Locate the cell with the specified text and output its [X, Y] center coordinate. 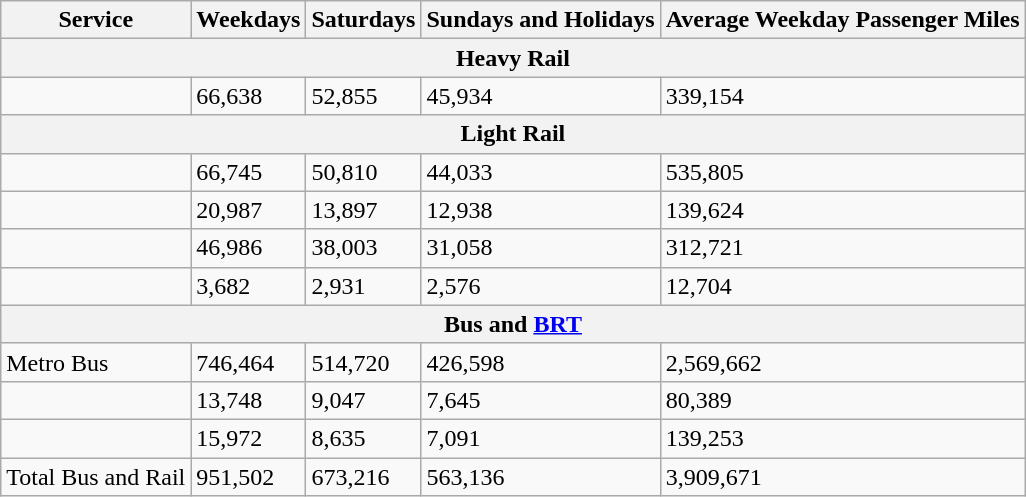
20,987 [248, 210]
46,986 [248, 248]
2,931 [364, 286]
Heavy Rail [513, 58]
426,598 [540, 362]
45,934 [540, 96]
Light Rail [513, 134]
15,972 [248, 438]
7,645 [540, 400]
139,253 [842, 438]
673,216 [364, 477]
8,635 [364, 438]
312,721 [842, 248]
3,682 [248, 286]
139,624 [842, 210]
66,638 [248, 96]
50,810 [364, 172]
Service [96, 20]
Weekdays [248, 20]
52,855 [364, 96]
563,136 [540, 477]
535,805 [842, 172]
13,897 [364, 210]
3,909,671 [842, 477]
44,033 [540, 172]
12,938 [540, 210]
38,003 [364, 248]
514,720 [364, 362]
7,091 [540, 438]
2,576 [540, 286]
80,389 [842, 400]
31,058 [540, 248]
Bus and BRT [513, 324]
Metro Bus [96, 362]
339,154 [842, 96]
9,047 [364, 400]
2,569,662 [842, 362]
Saturdays [364, 20]
Sundays and Holidays [540, 20]
Average Weekday Passenger Miles [842, 20]
13,748 [248, 400]
746,464 [248, 362]
12,704 [842, 286]
66,745 [248, 172]
951,502 [248, 477]
Total Bus and Rail [96, 477]
